For the text-containing cell, return its midpoint in (x, y) coordinate format. 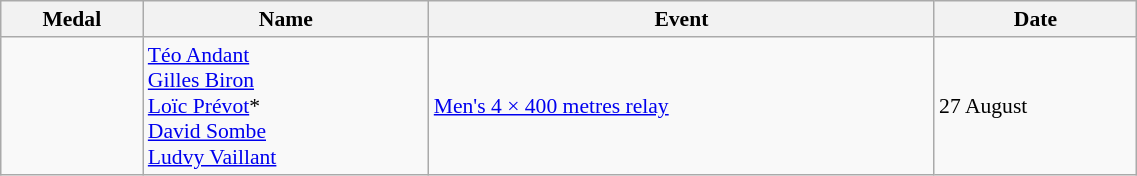
27 August (1036, 106)
Date (1036, 19)
Name (286, 19)
Medal (72, 19)
Men's 4 × 400 metres relay (682, 106)
Event (682, 19)
Téo AndantGilles BironLoïc Prévot*David SombeLudvy Vaillant (286, 106)
